Locate the cell with the specified text and output its [X, Y] center coordinate. 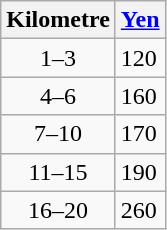
Yen [140, 20]
160 [140, 96]
190 [140, 172]
7–10 [58, 134]
1–3 [58, 58]
4–6 [58, 96]
120 [140, 58]
260 [140, 210]
Kilometre [58, 20]
170 [140, 134]
11–15 [58, 172]
16–20 [58, 210]
